Extract the [x, y] coordinate from the center of the cell holding the provided text.  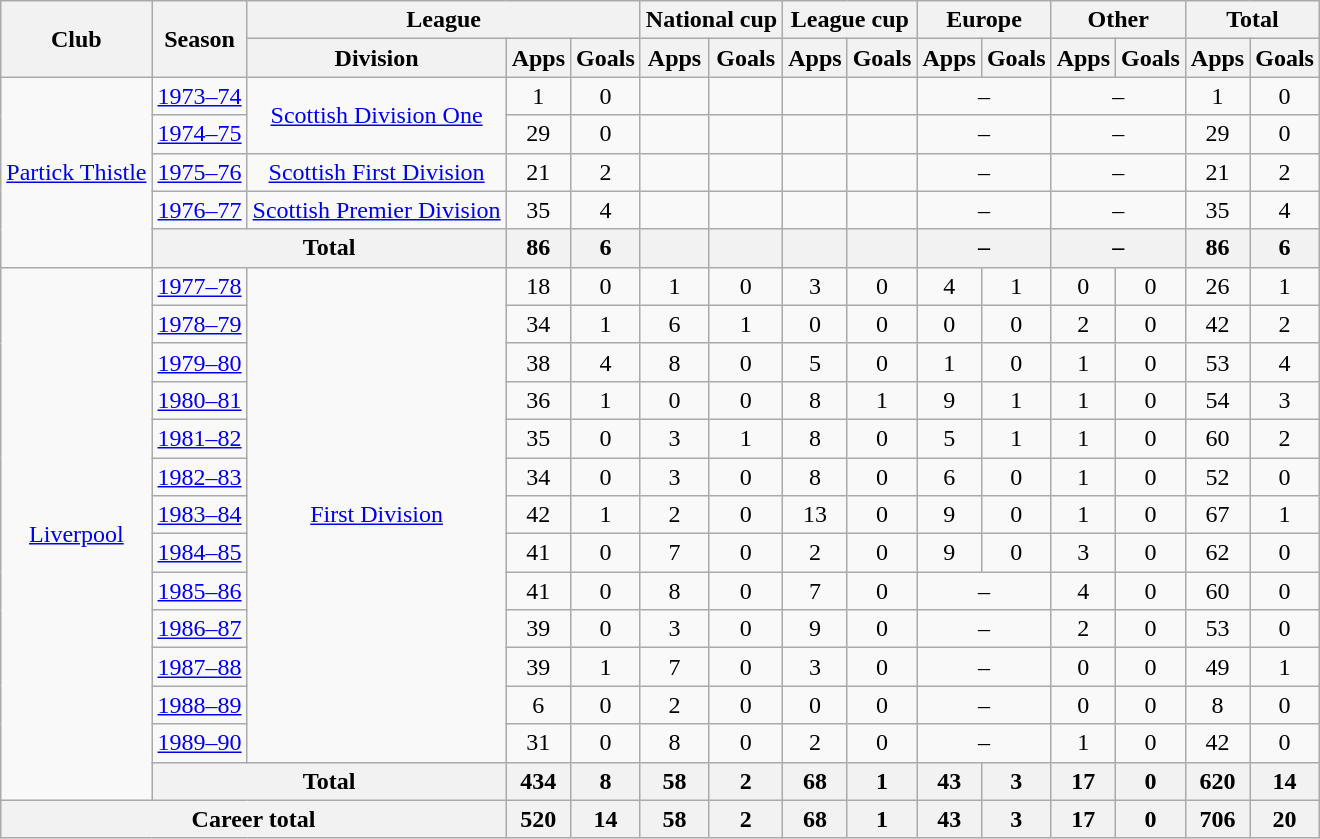
1980–81 [200, 400]
Other [1118, 20]
38 [538, 362]
1974–75 [200, 134]
67 [1217, 515]
1986–87 [200, 629]
1979–80 [200, 362]
434 [538, 781]
Liverpool [76, 534]
1977–78 [200, 286]
Scottish Division One [376, 115]
1982–83 [200, 477]
1989–90 [200, 743]
706 [1217, 819]
18 [538, 286]
1988–89 [200, 705]
1978–79 [200, 324]
Club [76, 39]
1981–82 [200, 438]
520 [538, 819]
1975–76 [200, 172]
Europe [984, 20]
League cup [850, 20]
31 [538, 743]
1987–88 [200, 667]
1985–86 [200, 591]
1973–74 [200, 96]
Scottish Premier Division [376, 210]
20 [1285, 819]
36 [538, 400]
Partick Thistle [76, 172]
Career total [254, 819]
26 [1217, 286]
Division [376, 58]
49 [1217, 667]
52 [1217, 477]
620 [1217, 781]
54 [1217, 400]
Season [200, 39]
National cup [711, 20]
1976–77 [200, 210]
1983–84 [200, 515]
13 [815, 515]
1984–85 [200, 553]
League [444, 20]
Scottish First Division [376, 172]
62 [1217, 553]
First Division [376, 514]
